From the cell containing the given text, extract its center point as (x, y) coordinate. 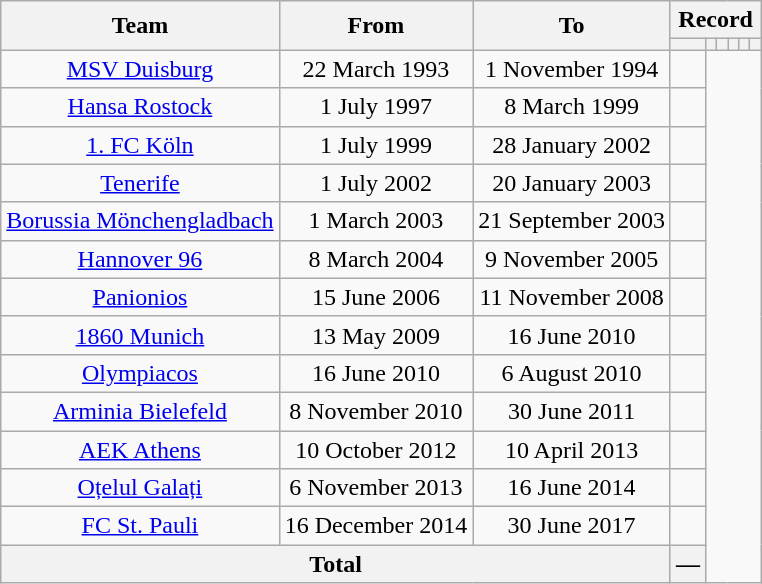
AEK Athens (140, 449)
10 October 2012 (376, 449)
1 July 2002 (376, 183)
16 December 2014 (376, 526)
1 July 1997 (376, 107)
1 November 1994 (572, 69)
Hannover 96 (140, 259)
6 August 2010 (572, 373)
Hansa Rostock (140, 107)
1860 Munich (140, 335)
MSV Duisburg (140, 69)
10 April 2013 (572, 449)
1. FC Köln (140, 145)
1 July 1999 (376, 145)
FC St. Pauli (140, 526)
Total (336, 564)
Panionios (140, 297)
9 November 2005 (572, 259)
13 May 2009 (376, 335)
Olympiacos (140, 373)
Team (140, 26)
15 June 2006 (376, 297)
20 January 2003 (572, 183)
Oțelul Galați (140, 488)
21 September 2003 (572, 221)
1 March 2003 (376, 221)
8 March 2004 (376, 259)
11 November 2008 (572, 297)
16 June 2014 (572, 488)
30 June 2011 (572, 411)
— (688, 564)
8 March 1999 (572, 107)
From (376, 26)
8 November 2010 (376, 411)
30 June 2017 (572, 526)
22 March 1993 (376, 69)
To (572, 26)
Record (715, 20)
Arminia Bielefeld (140, 411)
28 January 2002 (572, 145)
6 November 2013 (376, 488)
Tenerife (140, 183)
Borussia Mönchengladbach (140, 221)
